Search for the cell housing the specified text and yield its (X, Y) center coordinate. 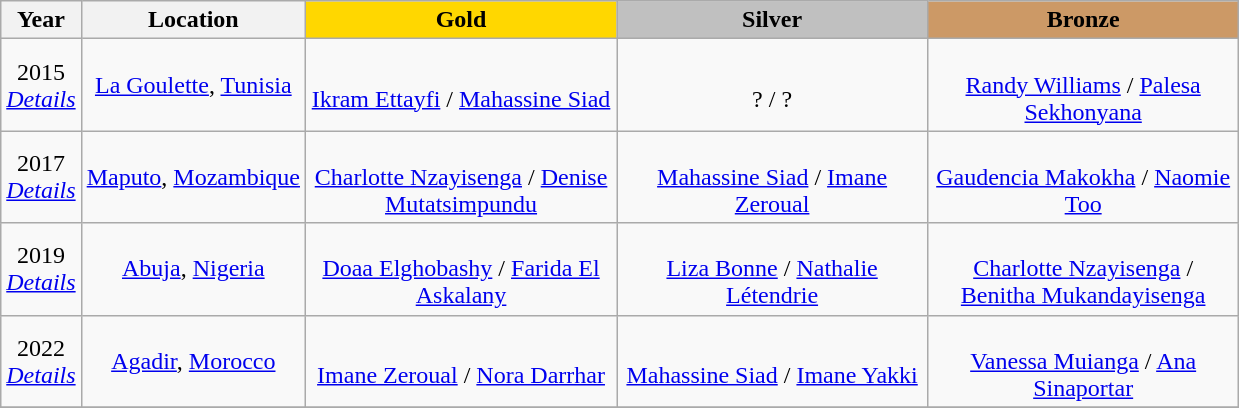
Agadir, Morocco (193, 361)
2017 Details (41, 177)
Gold (462, 20)
Mahassine Siad / Imane Zeroual (772, 177)
Abuja, Nigeria (193, 269)
2019 Details (41, 269)
Imane Zeroual / Nora Darrhar (462, 361)
Randy Williams / Palesa Sekhonyana (1084, 85)
Gaudencia Makokha / Naomie Too (1084, 177)
2022 Details (41, 361)
Year (41, 20)
La Goulette, Tunisia (193, 85)
Liza Bonne / Nathalie Létendrie (772, 269)
Maputo, Mozambique (193, 177)
Doaa Elghobashy / Farida El Askalany (462, 269)
Charlotte Nzayisenga / Benitha Mukandayisenga (1084, 269)
Charlotte Nzayisenga / Denise Mutatsimpundu (462, 177)
2015 Details (41, 85)
? / ? (772, 85)
Location (193, 20)
Bronze (1084, 20)
Silver (772, 20)
Mahassine Siad / Imane Yakki (772, 361)
Vanessa Muianga / Ana Sinaportar (1084, 361)
Ikram Ettayfi / Mahassine Siad (462, 85)
